Identify which cell holds the provided text, then report its [x, y] central coordinate. 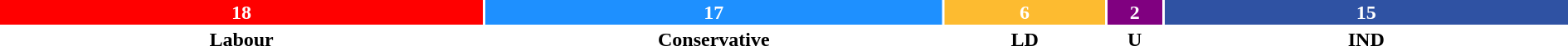
18 [241, 12]
17 [713, 12]
2 [1135, 12]
6 [1024, 12]
15 [1366, 12]
